Capture the cell that displays the provided text and extract its (X, Y) central coordinate. 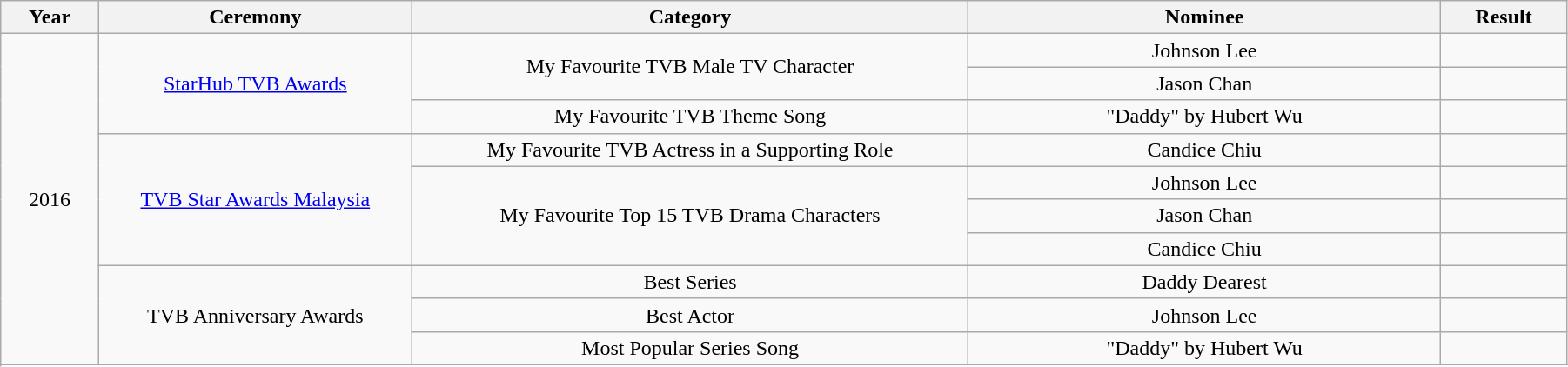
My Favourite TVB Actress in a Supporting Role (689, 150)
TVB Anniversary Awards (255, 315)
My Favourite TVB Theme Song (689, 117)
Daddy Dearest (1204, 282)
StarHub TVB Awards (255, 83)
TVB Star Awards Malaysia (255, 199)
Result (1504, 17)
My Favourite TVB Male TV Character (689, 67)
Nominee (1204, 17)
2016 (50, 200)
Ceremony (255, 17)
Most Popular Series Song (689, 348)
Category (689, 17)
Best Series (689, 282)
Year (50, 17)
Best Actor (689, 315)
My Favourite Top 15 TVB Drama Characters (689, 216)
